Provide the [x, y] coordinate of the cell's center where the given text is located.  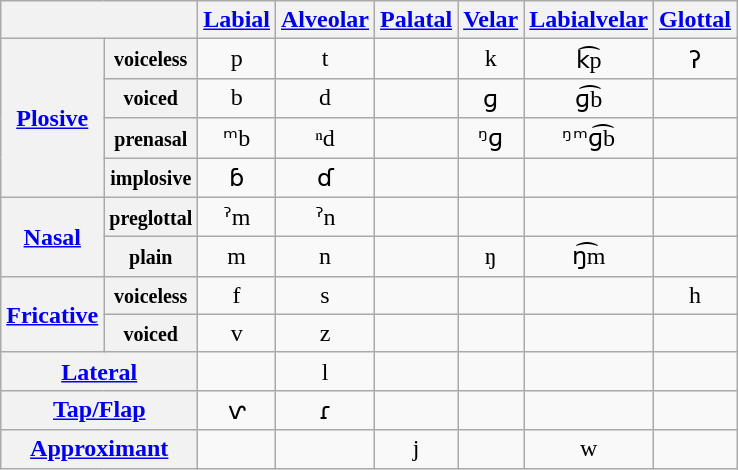
Alveolar [326, 20]
ⱱ [237, 410]
ᵑᵐɡ͡b [589, 138]
l [326, 371]
s [326, 295]
Labial [237, 20]
Labialvelar [589, 20]
Approximant [100, 449]
d [326, 98]
ɾ [326, 410]
Plosive [52, 118]
j [416, 449]
implosive [151, 178]
ⁿd [326, 138]
ˀn [326, 217]
ˀm [237, 217]
k͡p [589, 59]
b [237, 98]
f [237, 295]
w [589, 449]
plain [151, 257]
z [326, 333]
ŋ [491, 257]
v [237, 333]
Fricative [52, 314]
Glottal [696, 20]
prenasal [151, 138]
ɡ [491, 98]
Tap/Flap [100, 410]
ᵐb [237, 138]
ʔ [696, 59]
ᵑɡ [491, 138]
preglottal [151, 217]
k [491, 59]
t [326, 59]
Palatal [416, 20]
h [696, 295]
Velar [491, 20]
ɗ [326, 178]
Lateral [100, 371]
ŋ͡m [589, 257]
p [237, 59]
Nasal [52, 236]
m [237, 257]
ɓ [237, 178]
n [326, 257]
ɡ͡b [589, 98]
